Provide the [X, Y] coordinate of the cell's center where the given text is located.  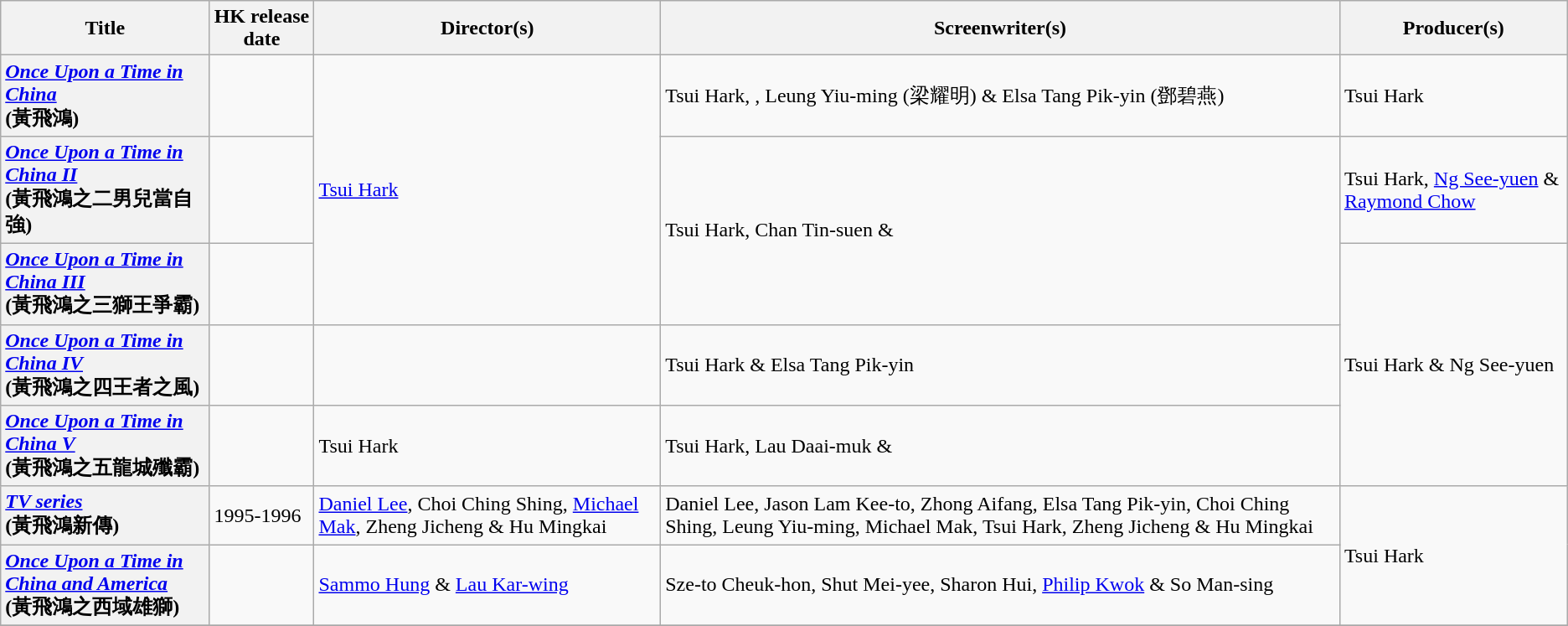
Once Upon a Time in China III (黃飛鴻之三獅王爭霸) [106, 283]
Sze-to Cheuk-hon, Shut Mei-yee, Sharon Hui, Philip Kwok & So Man-sing [1000, 585]
Tsui Hark, , Leung Yiu-ming (梁耀明) & Elsa Tang Pik-yin (鄧碧燕) [1000, 96]
HK release date [261, 28]
Tsui Hark, Chan Tin-suen & [1000, 230]
Daniel Lee, Jason Lam Kee-to, Zhong Aifang, Elsa Tang Pik-yin, Choi Ching Shing, Leung Yiu-ming, Michael Mak, Tsui Hark, Zheng Jicheng & Hu Mingkai [1000, 515]
Daniel Lee, Choi Ching Shing, Michael Mak, Zheng Jicheng & Hu Mingkai [487, 515]
Once Upon a Time in China and America (黃飛鴻之西域雄獅) [106, 585]
Once Upon a Time in China (黃飛鴻) [106, 96]
Tsui Hark & Ng See-yuen [1453, 365]
Tsui Hark & Elsa Tang Pik-yin [1000, 365]
Tsui Hark, Lau Daai-muk & [1000, 446]
Title [106, 28]
Screenwriter(s) [1000, 28]
Once Upon a Time in China IV (黃飛鴻之四王者之風) [106, 365]
TV series (黃飛鴻新傳) [106, 515]
Once Upon a Time in China V (黃飛鴻之五龍城殲霸) [106, 446]
Sammo Hung & Lau Kar-wing [487, 585]
Once Upon a Time in China II (黃飛鴻之二男兒當自強) [106, 189]
Director(s) [487, 28]
Tsui Hark, Ng See-yuen & Raymond Chow [1453, 189]
1995-1996 [261, 515]
Producer(s) [1453, 28]
